Detect which cell encompasses the target text, then output its (X, Y) center coordinate. 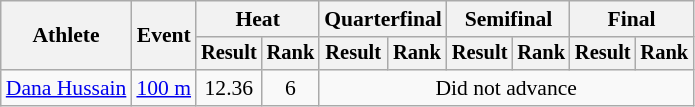
Quarterfinal (383, 19)
Did not advance (506, 88)
100 m (164, 88)
Final (632, 19)
Semifinal (508, 19)
Athlete (66, 36)
12.36 (229, 88)
Dana Hussain (66, 88)
Event (164, 36)
Heat (258, 19)
6 (291, 88)
